Identify which cell holds the provided text, then report its [X, Y] central coordinate. 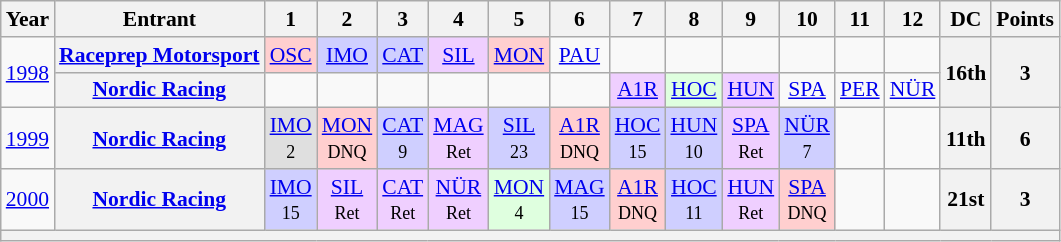
PER [860, 90]
1 [291, 19]
MAGRet [458, 138]
12 [913, 19]
IMO [348, 55]
CAT [402, 55]
DC [966, 19]
HOC15 [638, 138]
Raceprep Motorsport [160, 55]
9 [750, 19]
11 [860, 19]
21st [966, 200]
NÜR7 [807, 138]
7 [638, 19]
CAT9 [402, 138]
MON [520, 55]
SPA [807, 90]
Points [1025, 19]
Entrant [160, 19]
1998 [28, 72]
1999 [28, 138]
16th [966, 72]
SPADNQ [807, 200]
MAG15 [580, 200]
NÜR [913, 90]
HOC [694, 90]
HUN [750, 90]
IMO15 [291, 200]
2000 [28, 200]
SIL [458, 55]
11th [966, 138]
2 [348, 19]
HOC11 [694, 200]
4 [458, 19]
HUN10 [694, 138]
10 [807, 19]
CATRet [402, 200]
IMO2 [291, 138]
MON4 [520, 200]
PAU [580, 55]
SPARet [750, 138]
SIL23 [520, 138]
HUNRet [750, 200]
OSC [291, 55]
NÜRRet [458, 200]
MONDNQ [348, 138]
5 [520, 19]
SILRet [348, 200]
8 [694, 19]
Year [28, 19]
A1R [638, 90]
